Return [X, Y] of the center of cell containing provided text 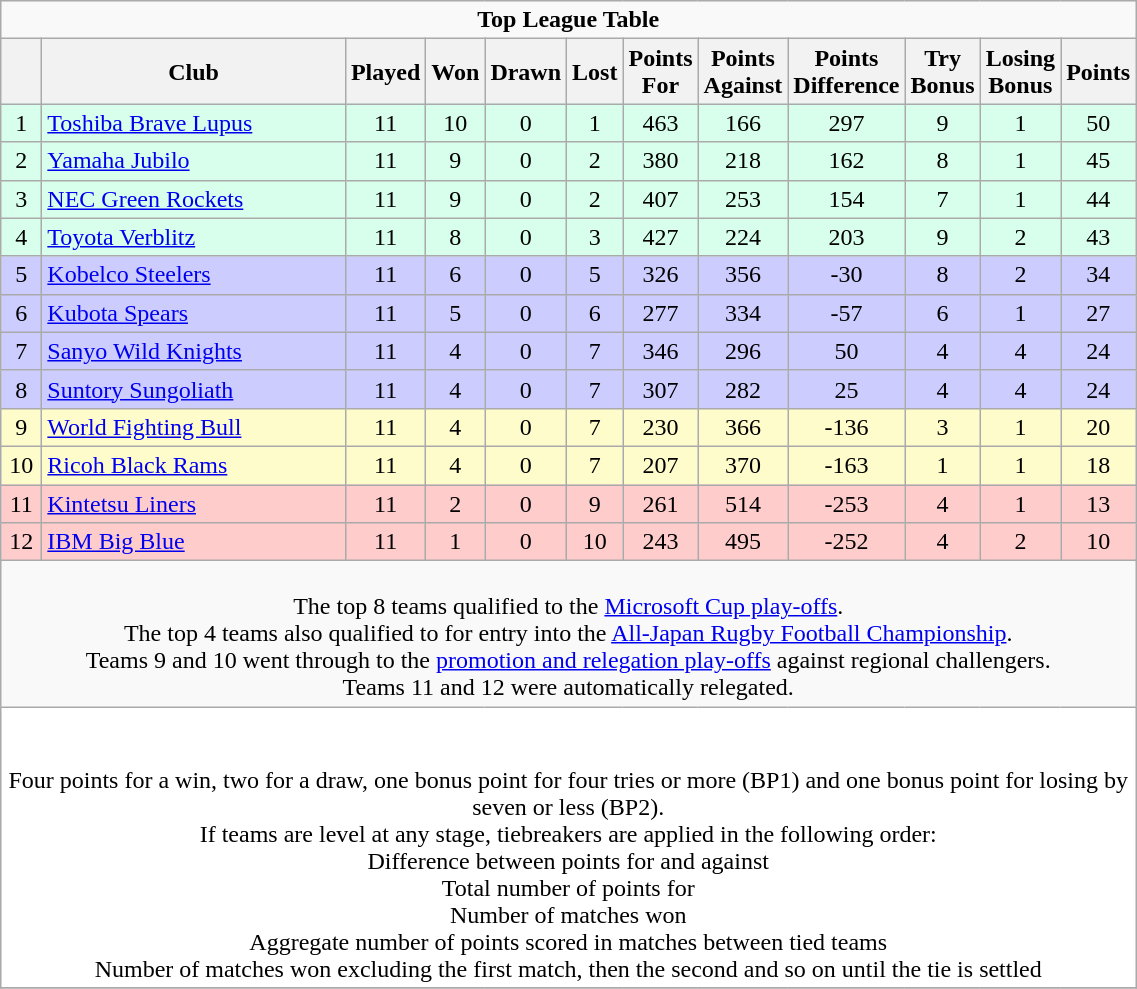
45 [1098, 161]
370 [743, 465]
Yamaha Jubilo [194, 161]
Suntory Sungoliath [194, 389]
380 [660, 161]
203 [846, 237]
Kobelco Steelers [194, 275]
166 [743, 123]
207 [660, 465]
Kubota Spears [194, 313]
261 [660, 503]
427 [660, 237]
-136 [846, 427]
243 [660, 542]
Drawn [526, 72]
25 [846, 389]
Played [385, 72]
Ricoh Black Rams [194, 465]
Won [456, 72]
356 [743, 275]
Top League Table [568, 20]
296 [743, 351]
NEC Green Rockets [194, 199]
Losing Bonus [1020, 72]
334 [743, 313]
Toshiba Brave Lupus [194, 123]
Sanyo Wild Knights [194, 351]
297 [846, 123]
Toyota Verblitz [194, 237]
-30 [846, 275]
224 [743, 237]
307 [660, 389]
277 [660, 313]
218 [743, 161]
154 [846, 199]
IBM Big Blue [194, 542]
12 [22, 542]
20 [1098, 427]
463 [660, 123]
44 [1098, 199]
230 [660, 427]
Kintetsu Liners [194, 503]
Points Against [743, 72]
13 [1098, 503]
162 [846, 161]
253 [743, 199]
Lost [595, 72]
346 [660, 351]
Club [194, 72]
Points [1098, 72]
366 [743, 427]
34 [1098, 275]
18 [1098, 465]
-57 [846, 313]
Points Difference [846, 72]
-163 [846, 465]
514 [743, 503]
326 [660, 275]
-252 [846, 542]
Try Bonus [942, 72]
World Fighting Bull [194, 427]
43 [1098, 237]
-253 [846, 503]
Points For [660, 72]
27 [1098, 313]
282 [743, 389]
495 [743, 542]
407 [660, 199]
